Search for the cell housing the specified text and yield its (X, Y) center coordinate. 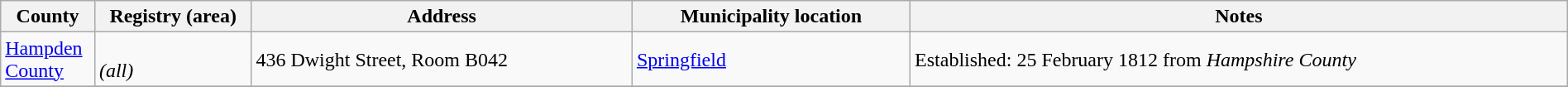
Springfield (771, 60)
Municipality location (771, 17)
Hampden County (48, 60)
Established: 25 February 1812 from Hampshire County (1239, 60)
Registry (area) (172, 17)
County (48, 17)
Notes (1239, 17)
Address (442, 17)
436 Dwight Street, Room B042 (442, 60)
(all) (172, 60)
